Pinpoint the cell where the given text exists, returning its [x, y] midpoint coordinate. 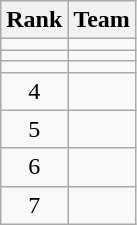
7 [34, 205]
5 [34, 129]
6 [34, 167]
Rank [34, 20]
Team [102, 20]
4 [34, 91]
